Provide the [x, y] coordinate of the cell's center where the given text is located.  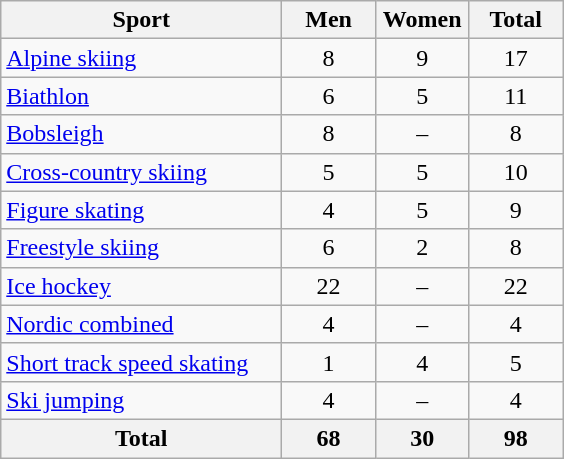
17 [516, 58]
Sport [142, 20]
11 [516, 96]
Biathlon [142, 96]
Bobsleigh [142, 134]
Cross-country skiing [142, 172]
Ski jumping [142, 400]
10 [516, 172]
2 [422, 248]
1 [329, 362]
30 [422, 438]
Men [329, 20]
Freestyle skiing [142, 248]
Short track speed skating [142, 362]
68 [329, 438]
Alpine skiing [142, 58]
Women [422, 20]
Figure skating [142, 210]
98 [516, 438]
Ice hockey [142, 286]
Nordic combined [142, 324]
